Locate the cell with the specified text and output its [x, y] center coordinate. 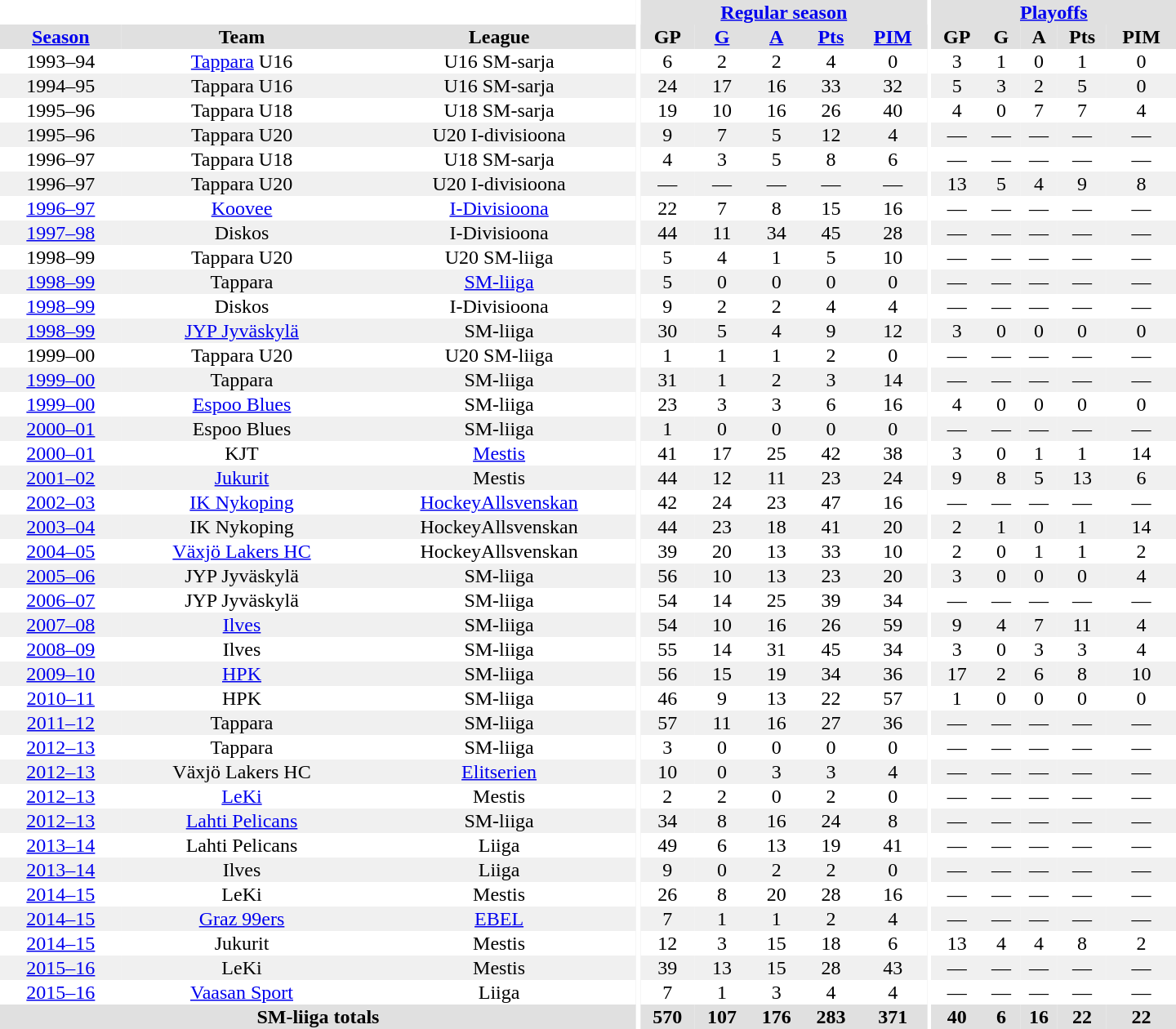
SM-liiga totals [318, 1017]
43 [893, 968]
Koovee [242, 208]
2004–05 [60, 551]
2005–06 [60, 576]
55 [668, 649]
1993–94 [60, 61]
570 [668, 1017]
League [499, 37]
2010–11 [60, 698]
32 [893, 86]
2007–08 [60, 625]
371 [893, 1017]
47 [831, 502]
Team [242, 37]
2003–04 [60, 527]
283 [831, 1017]
Season [60, 37]
EBEL [499, 919]
2002–03 [60, 502]
1994–95 [60, 86]
KJT [242, 453]
2006–07 [60, 600]
59 [893, 625]
Elitserien [499, 772]
Graz 99ers [242, 919]
2011–12 [60, 723]
Vaasan Sport [242, 992]
Regular season [784, 12]
1997–98 [60, 233]
107 [722, 1017]
30 [668, 331]
38 [893, 453]
Playoffs [1053, 12]
27 [831, 723]
46 [668, 698]
2008–09 [60, 649]
2001–02 [60, 478]
49 [668, 845]
2009–10 [60, 674]
176 [776, 1017]
